Extract the (x, y) coordinate from the center of the cell holding the provided text.  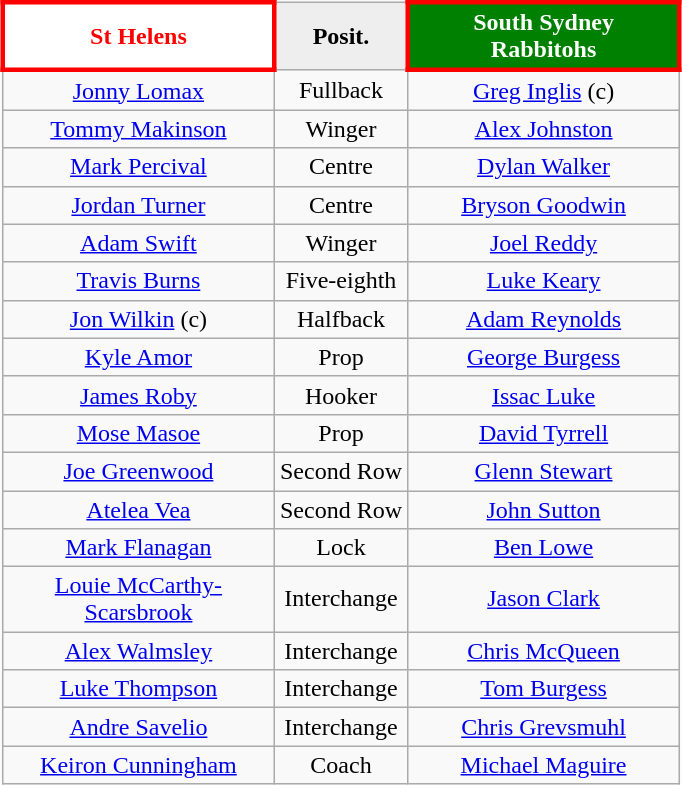
Tom Burgess (544, 689)
James Roby (138, 395)
Jonny Lomax (138, 90)
Dylan Walker (544, 167)
Lock (340, 548)
Andre Savelio (138, 727)
Joe Greenwood (138, 471)
Kyle Amor (138, 357)
Jason Clark (544, 600)
David Tyrrell (544, 433)
George Burgess (544, 357)
Michael Maguire (544, 765)
Adam Reynolds (544, 319)
Mark Percival (138, 167)
Bryson Goodwin (544, 205)
Greg Inglis (c) (544, 90)
Jon Wilkin (c) (138, 319)
Halfback (340, 319)
Adam Swift (138, 243)
John Sutton (544, 509)
Alex Johnston (544, 129)
Mark Flanagan (138, 548)
Alex Walmsley (138, 651)
Glenn Stewart (544, 471)
Mose Masoe (138, 433)
Atelea Vea (138, 509)
Travis Burns (138, 281)
Louie McCarthy-Scarsbrook (138, 600)
South SydneyRabbitohs (544, 36)
Joel Reddy (544, 243)
St Helens (138, 36)
Ben Lowe (544, 548)
Posit. (340, 36)
Luke Thompson (138, 689)
Chris Grevsmuhl (544, 727)
Luke Keary (544, 281)
Fullback (340, 90)
Hooker (340, 395)
Jordan Turner (138, 205)
Five-eighth (340, 281)
Coach (340, 765)
Tommy Makinson (138, 129)
Keiron Cunningham (138, 765)
Chris McQueen (544, 651)
Issac Luke (544, 395)
